Find where the given text appears and provide that cell's center as [X, Y] coordinate. 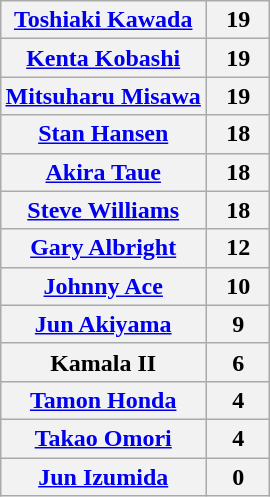
12 [238, 248]
Kamala II [103, 362]
Steve Williams [103, 210]
10 [238, 286]
Jun Izumida [103, 477]
Toshiaki Kawada [103, 20]
0 [238, 477]
Takao Omori [103, 438]
Tamon Honda [103, 400]
Johnny Ace [103, 286]
Akira Taue [103, 172]
Mitsuharu Misawa [103, 96]
Gary Albright [103, 248]
9 [238, 324]
Kenta Kobashi [103, 58]
Stan Hansen [103, 134]
Jun Akiyama [103, 324]
6 [238, 362]
